Locate the cell with the specified text and output its (X, Y) center coordinate. 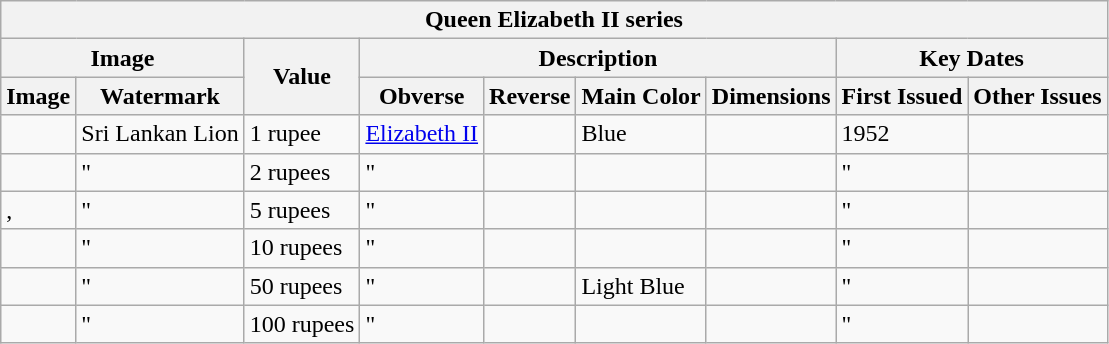
Queen Elizabeth II series (554, 20)
50 rupees (302, 286)
100 rupees (302, 324)
First Issued (902, 96)
Obverse (422, 96)
Light Blue (641, 286)
10 rupees (302, 248)
Watermark (160, 96)
Sri Lankan Lion (160, 134)
Description (598, 58)
Main Color (641, 96)
1 rupee (302, 134)
Dimensions (771, 96)
2 rupees (302, 172)
Value (302, 77)
Key Dates (972, 58)
5 rupees (302, 210)
Reverse (530, 96)
Other Issues (1038, 96)
Elizabeth II (422, 134)
, (38, 210)
1952 (902, 134)
Blue (641, 134)
